Output the (X, Y) coordinate of the center of the cell containing the given text.  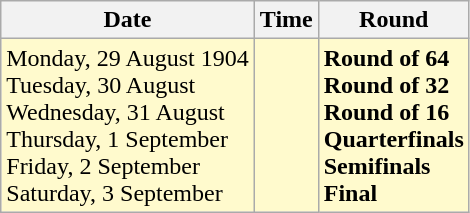
Date (128, 20)
Round of 64Round of 32Round of 16QuarterfinalsSemifinalsFinal (394, 126)
Round (394, 20)
Monday, 29 August 1904Tuesday, 30 AugustWednesday, 31 AugustThursday, 1 SeptemberFriday, 2 SeptemberSaturday, 3 September (128, 126)
Time (286, 20)
